Output the [x, y] coordinate of the center of the cell containing the given text.  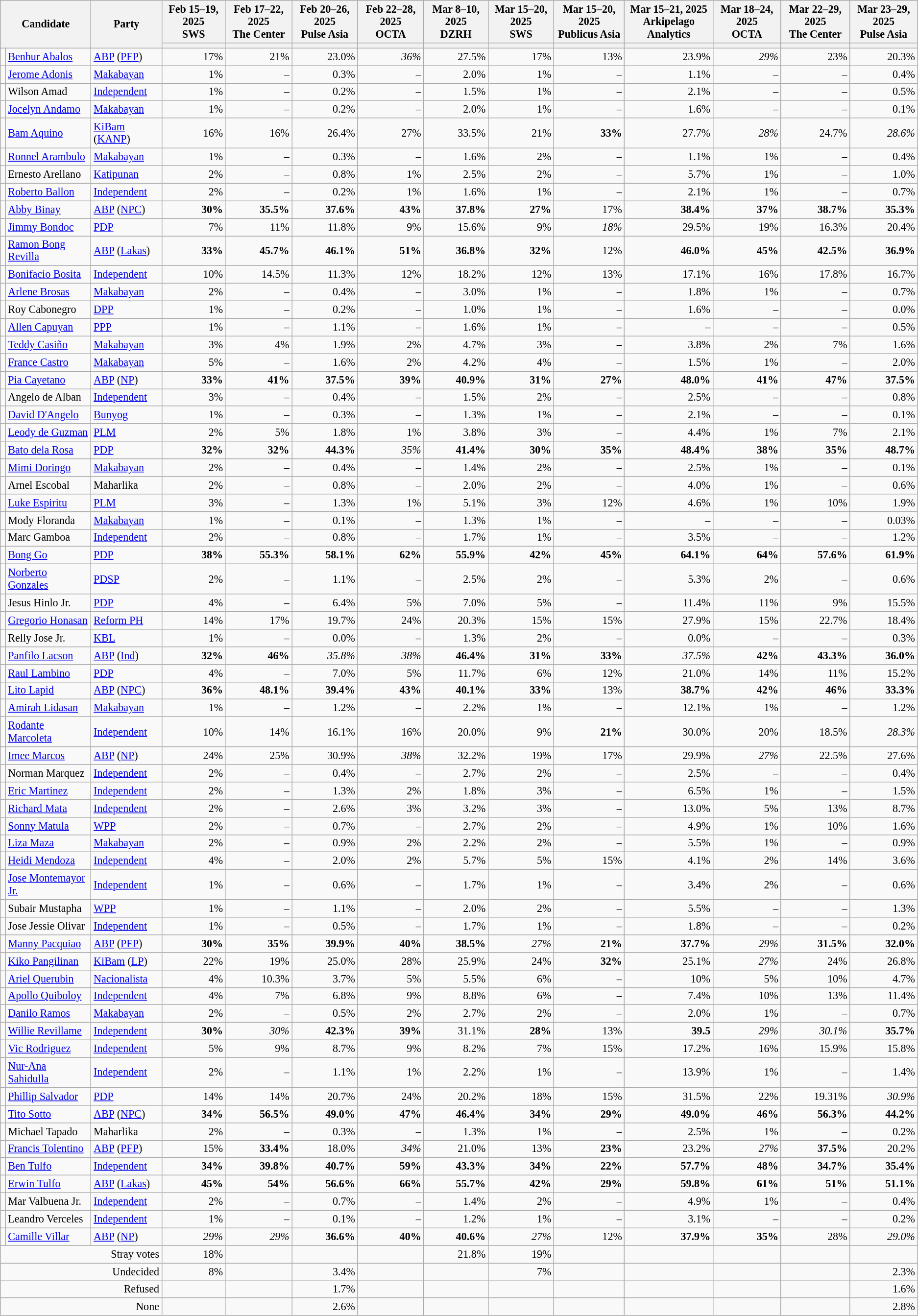
37.8% [456, 210]
20.0% [456, 732]
39.4% [325, 691]
Mar 23–29, 2025Pulse Asia [884, 22]
PPP [126, 327]
5.1% [456, 502]
Michael Tapado [48, 1131]
Roy Cabonegro [48, 310]
Rodante Marcoleta [48, 732]
15.9% [815, 1049]
Abby Binay [48, 210]
Mar Valbuena Jr. [48, 1201]
23.2% [669, 1149]
Jose Jessie Olivar [48, 926]
4.1% [669, 861]
34.7% [815, 1167]
16.1% [325, 732]
Panfilo Lacson [48, 655]
15.5% [884, 603]
Phillip Salvador [48, 1096]
64% [747, 555]
59.8% [669, 1184]
19.31% [815, 1096]
40.9% [456, 380]
55.3% [259, 555]
Norman Marquez [48, 773]
33.3% [884, 691]
Kiko Pangilinan [48, 961]
62% [391, 555]
Feb 15–19, 2025SWS [193, 22]
48.1% [259, 691]
26.4% [325, 133]
4.2% [456, 362]
55.9% [456, 555]
32.0% [884, 943]
39.5 [669, 1031]
35.4% [884, 1167]
18.2% [456, 275]
29.9% [669, 756]
DPP [126, 310]
35.7% [884, 1031]
Ben Tulfo [48, 1167]
35.5% [259, 210]
11.3% [325, 275]
46.0% [669, 251]
Stray votes [81, 1254]
Leody de Guzman [48, 432]
36.6% [325, 1237]
Subair Mustapha [48, 909]
KBL [126, 638]
28.6% [884, 133]
3.2% [456, 808]
40.7% [325, 1167]
8% [193, 1271]
Arlene Brosas [48, 292]
Bonifacio Bosita [48, 275]
35.8% [325, 655]
Marc Gamboa [48, 538]
Arnel Escobal [48, 485]
25% [259, 756]
4.0% [669, 485]
11.8% [325, 227]
61.9% [884, 555]
Relly Jose Jr. [48, 638]
France Castro [48, 362]
27.9% [669, 620]
41.4% [456, 450]
56.6% [325, 1184]
22.7% [815, 620]
Candidate [46, 24]
Mar 22–29, 2025The Center [815, 22]
57.7% [669, 1167]
4.4% [669, 432]
30.1% [815, 1031]
25.0% [325, 961]
Vic Rodriguez [48, 1049]
Allen Capuyan [48, 327]
27.7% [669, 133]
48% [747, 1167]
13.0% [669, 808]
Mimi Doringo [48, 467]
48.0% [669, 380]
59% [391, 1167]
3.5% [669, 538]
25.9% [456, 961]
66% [391, 1184]
6.8% [325, 996]
15.8% [884, 1049]
Undecided [81, 1271]
36.0% [884, 655]
Imee Marcos [48, 756]
Lito Lapid [48, 691]
Bam Aquino [48, 133]
18.4% [884, 620]
Danilo Ramos [48, 1014]
44.3% [325, 450]
37.6% [325, 210]
Jerome Adonis [48, 74]
2.3% [884, 1271]
30.0% [669, 732]
Bato dela Rosa [48, 450]
29.5% [669, 227]
39.9% [325, 943]
61% [747, 1184]
None [81, 1307]
Mar 15–20, 2025SWS [521, 22]
Ariel Querubin [48, 979]
55.7% [456, 1184]
33.4% [259, 1149]
8.8% [456, 996]
Feb 20–26, 2025Pulse Asia [325, 22]
Bunyog [126, 415]
23.0% [325, 57]
27.6% [884, 756]
20.7% [325, 1096]
29.0% [884, 1237]
Raul Lambino [48, 673]
Ramon Bong Revilla [48, 251]
Willie Revillame [48, 1031]
48.7% [884, 450]
8.2% [456, 1049]
Ronnel Arambulo [48, 157]
Apollo Quiboloy [48, 996]
Benhur Abalos [48, 57]
Jesus Hinlo Jr. [48, 603]
15.6% [456, 227]
40.1% [456, 691]
Feb 22–28, 2025OCTA [391, 22]
20% [747, 732]
51.1% [884, 1184]
Reform PH [126, 620]
Sonny Matula [48, 826]
12.1% [669, 708]
17.2% [669, 1049]
Mody Floranda [48, 520]
Norberto Gonzales [48, 579]
Jocelyn Andamo [48, 109]
38.5% [456, 943]
16.7% [884, 275]
35.3% [884, 210]
58.1% [325, 555]
17.8% [815, 275]
38.4% [669, 210]
Nur-Ana Sahidulla [48, 1073]
28.3% [884, 732]
Teddy Casiño [48, 345]
KiBam (LP) [126, 961]
Bong Go [48, 555]
39.8% [259, 1167]
37.7% [669, 943]
32.2% [456, 756]
Tito Sotto [48, 1114]
23.9% [669, 57]
David D'Angelo [48, 415]
48.4% [669, 450]
3.0% [456, 292]
26.8% [884, 961]
37.9% [669, 1237]
Heidi Mendoza [48, 861]
ABP (Ind) [126, 655]
15.2% [884, 673]
40.6% [456, 1237]
33.5% [456, 133]
Katipunan [126, 174]
Leandro Verceles [48, 1219]
Refused [81, 1289]
44.2% [884, 1114]
45.7% [259, 251]
Luke Espiritu [48, 502]
PDSP [126, 579]
Ernesto Arellano [48, 174]
Erwin Tulfo [48, 1184]
6.5% [669, 790]
22.5% [815, 756]
Liza Maza [48, 843]
3.1% [669, 1219]
21.8% [456, 1254]
37% [747, 210]
31.1% [456, 1031]
Nacionalista [126, 979]
18.5% [815, 732]
54% [259, 1184]
42.3% [325, 1031]
56.3% [815, 1114]
Feb 17–22, 2025The Center [259, 22]
Angelo de Alban [48, 397]
24.7% [815, 133]
Roberto Ballon [48, 192]
Eric Martinez [48, 790]
Mar 15–20, 2025Publicus Asia [589, 22]
10.3% [259, 979]
57.6% [815, 555]
16.3% [815, 227]
Mar 8–10, 2025DZRH [456, 22]
7.4% [669, 996]
Jose Montemayor Jr. [48, 885]
Manny Pacquiao [48, 943]
13.9% [669, 1073]
Amirah Lidasan [48, 708]
Richard Mata [48, 808]
18.0% [325, 1149]
11.7% [456, 673]
3.6% [884, 861]
Camille Villar [48, 1237]
25.1% [669, 961]
27.5% [456, 57]
0.03% [884, 520]
36.8% [456, 251]
Party [126, 24]
46.1% [325, 251]
20.4% [884, 227]
Gregorio Honasan [48, 620]
56.5% [259, 1114]
14.5% [259, 275]
Jimmy Bondoc [48, 227]
Mar 18–24, 2025OCTA [747, 22]
Mar 15–21, 2025Arkipelago Analytics [669, 22]
Francis Tolentino [48, 1149]
36.9% [884, 251]
KiBam (KANP) [126, 133]
2.8% [884, 1307]
3.7% [325, 979]
17.1% [669, 275]
5.3% [669, 579]
64.1% [669, 555]
19.7% [325, 620]
42.5% [815, 251]
Pia Cayetano [48, 380]
Wilson Amad [48, 92]
6.4% [325, 603]
4.6% [669, 502]
